Find where the given text appears and provide that cell's center as [X, Y] coordinate. 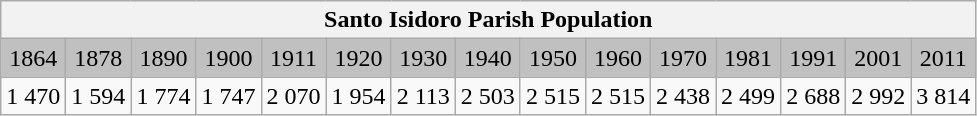
1991 [814, 58]
1950 [552, 58]
1 954 [358, 96]
1911 [294, 58]
2001 [878, 58]
1 747 [228, 96]
1920 [358, 58]
2 992 [878, 96]
1960 [618, 58]
2 499 [748, 96]
1890 [164, 58]
1940 [488, 58]
1900 [228, 58]
2 688 [814, 96]
1 470 [34, 96]
Santo Isidoro Parish Population [488, 20]
1930 [423, 58]
1878 [98, 58]
1 594 [98, 96]
1981 [748, 58]
1 774 [164, 96]
2011 [944, 58]
2 113 [423, 96]
2 070 [294, 96]
2 503 [488, 96]
1864 [34, 58]
3 814 [944, 96]
1970 [682, 58]
2 438 [682, 96]
